Extract the [X, Y] coordinate from the center of the cell holding the provided text.  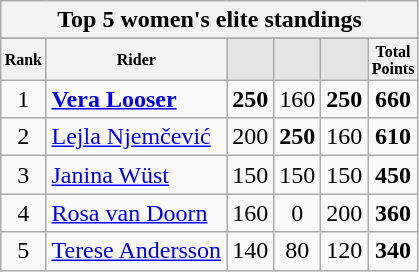
5 [24, 251]
340 [394, 251]
80 [298, 251]
Janina Wüst [136, 175]
3 [24, 175]
4 [24, 213]
TotalPoints [394, 60]
2 [24, 137]
450 [394, 175]
Rosa van Doorn [136, 213]
1 [24, 99]
Vera Looser [136, 99]
Rider [136, 60]
Terese Andersson [136, 251]
140 [250, 251]
610 [394, 137]
0 [298, 213]
660 [394, 99]
Rank [24, 60]
Lejla Njemčević [136, 137]
360 [394, 213]
Top 5 women's elite standings [210, 20]
120 [344, 251]
